Detect which cell encompasses the target text, then output its [x, y] center coordinate. 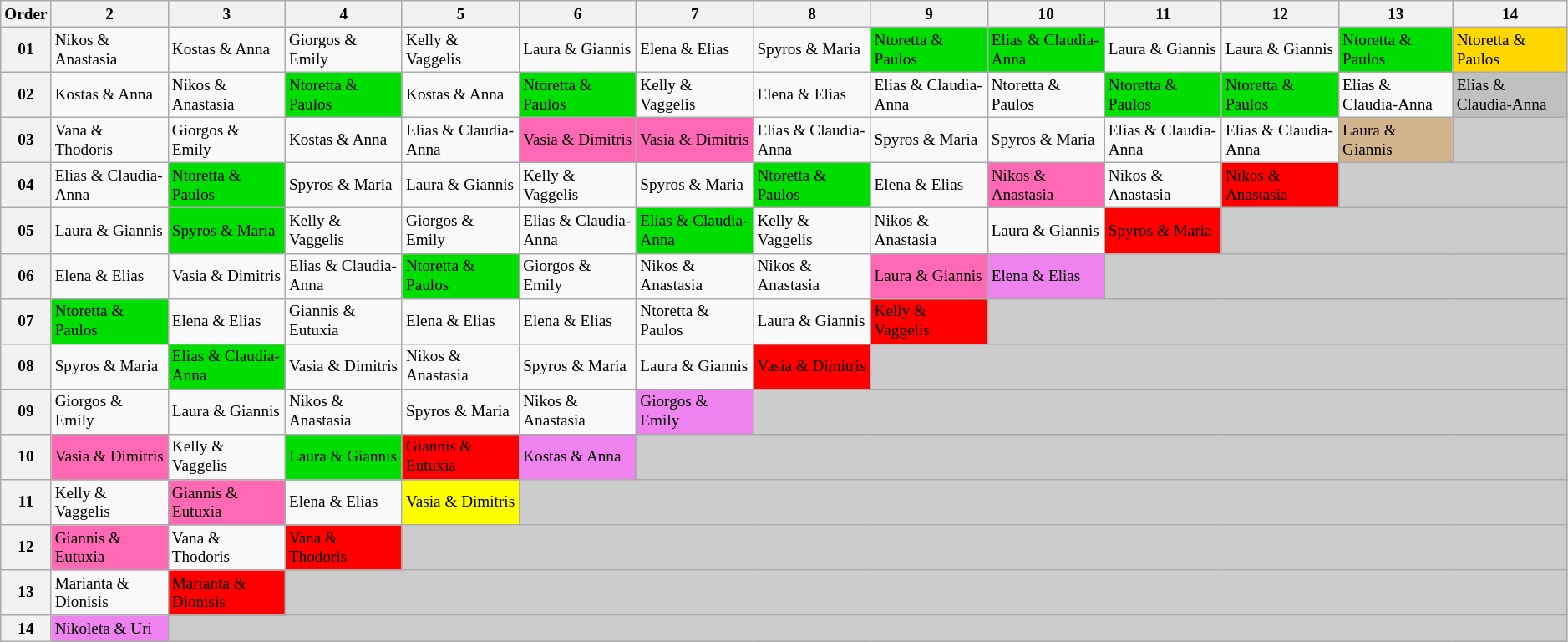
01 [26, 49]
7 [695, 14]
4 [343, 14]
Order [26, 14]
9 [929, 14]
6 [578, 14]
2 [109, 14]
3 [226, 14]
08 [26, 366]
5 [460, 14]
06 [26, 276]
8 [812, 14]
03 [26, 140]
09 [26, 411]
04 [26, 186]
05 [26, 231]
07 [26, 321]
Nikoleta & Uri [109, 629]
02 [26, 94]
